For the text-containing cell, return its midpoint in [x, y] coordinate format. 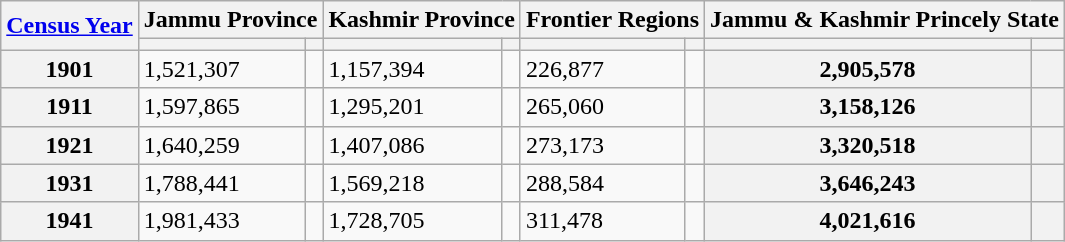
1941 [70, 221]
3,158,126 [868, 107]
1901 [70, 69]
1931 [70, 183]
1,640,259 [222, 145]
4,021,616 [868, 221]
Jammu & Kashmir Princely State [885, 20]
1921 [70, 145]
1911 [70, 107]
Frontier Regions [612, 20]
1,788,441 [222, 183]
3,646,243 [868, 183]
1,157,394 [412, 69]
273,173 [602, 145]
Jammu Province [230, 20]
2,905,578 [868, 69]
1,728,705 [412, 221]
311,478 [602, 221]
288,584 [602, 183]
1,407,086 [412, 145]
Census Year [70, 26]
1,295,201 [412, 107]
1,597,865 [222, 107]
3,320,518 [868, 145]
226,877 [602, 69]
265,060 [602, 107]
Kashmir Province [422, 20]
1,981,433 [222, 221]
1,569,218 [412, 183]
1,521,307 [222, 69]
